Search for the cell housing the specified text and yield its [x, y] center coordinate. 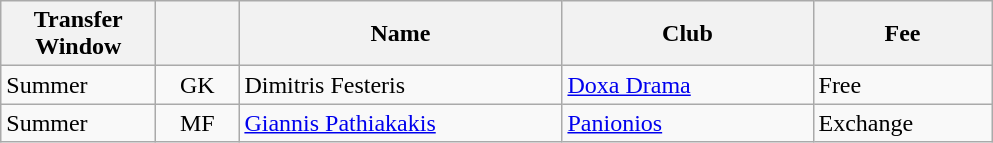
Panionios [688, 123]
Name [400, 34]
Doxa Drama [688, 85]
Dimitris Festeris [400, 85]
Free [902, 85]
Exchange [902, 123]
Fee [902, 34]
MF [198, 123]
GK [198, 85]
Club [688, 34]
Giannis Pathiakakis [400, 123]
Transfer Window [78, 34]
